Locate the cell with the specified text and output its (X, Y) center coordinate. 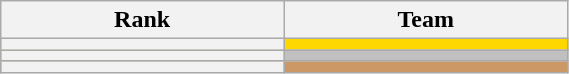
Team (426, 20)
Rank (142, 20)
